Search for the cell housing the specified text and yield its (X, Y) center coordinate. 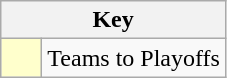
Key (114, 20)
Teams to Playoffs (134, 58)
